Pinpoint the cell where the given text exists, returning its [x, y] midpoint coordinate. 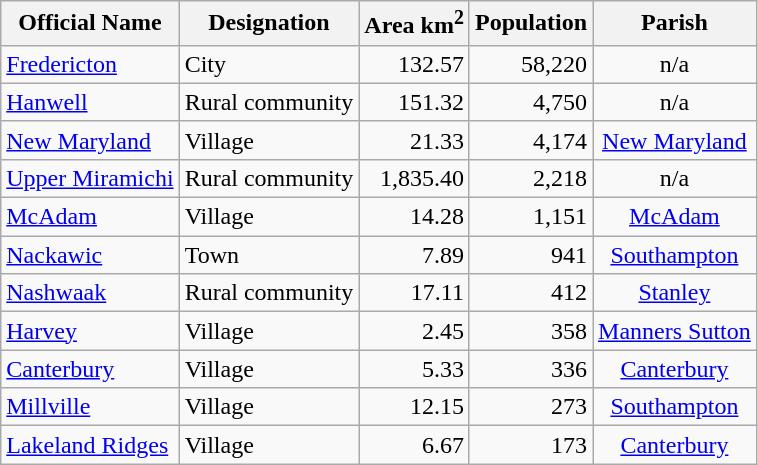
Hanwell [90, 102]
941 [530, 255]
1,151 [530, 217]
17.11 [414, 293]
173 [530, 445]
132.57 [414, 64]
Official Name [90, 24]
Population [530, 24]
Area km2 [414, 24]
12.15 [414, 407]
Harvey [90, 331]
7.89 [414, 255]
5.33 [414, 369]
358 [530, 331]
4,174 [530, 140]
336 [530, 369]
Upper Miramichi [90, 178]
Parish [675, 24]
Manners Sutton [675, 331]
Town [269, 255]
Stanley [675, 293]
2.45 [414, 331]
273 [530, 407]
412 [530, 293]
58,220 [530, 64]
4,750 [530, 102]
Lakeland Ridges [90, 445]
1,835.40 [414, 178]
21.33 [414, 140]
6.67 [414, 445]
Designation [269, 24]
14.28 [414, 217]
Nackawic [90, 255]
City [269, 64]
Nashwaak [90, 293]
151.32 [414, 102]
2,218 [530, 178]
Fredericton [90, 64]
Millville [90, 407]
